Search for the cell housing the specified text and yield its (x, y) center coordinate. 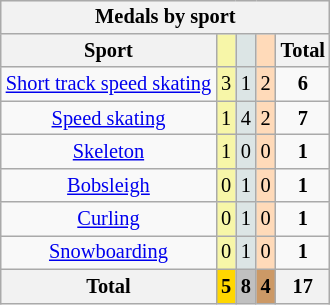
3 (226, 84)
8 (246, 286)
Medals by sport (166, 17)
Sport (108, 51)
Snowboarding (108, 253)
Speed skating (108, 118)
Skeleton (108, 152)
17 (303, 286)
Curling (108, 219)
5 (226, 286)
Bobsleigh (108, 185)
6 (303, 84)
Short track speed skating (108, 84)
7 (303, 118)
